Capture the cell that displays the provided text and extract its [x, y] central coordinate. 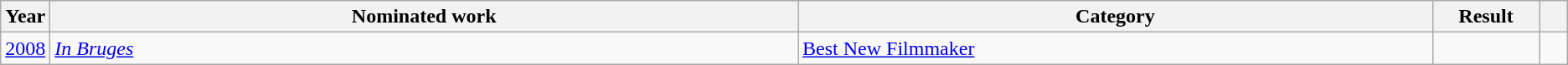
Result [1486, 17]
Best New Filmmaker [1116, 48]
Nominated work [424, 17]
In Bruges [424, 48]
2008 [25, 48]
Category [1116, 17]
Year [25, 17]
